Pinpoint the cell where the given text exists, returning its (X, Y) midpoint coordinate. 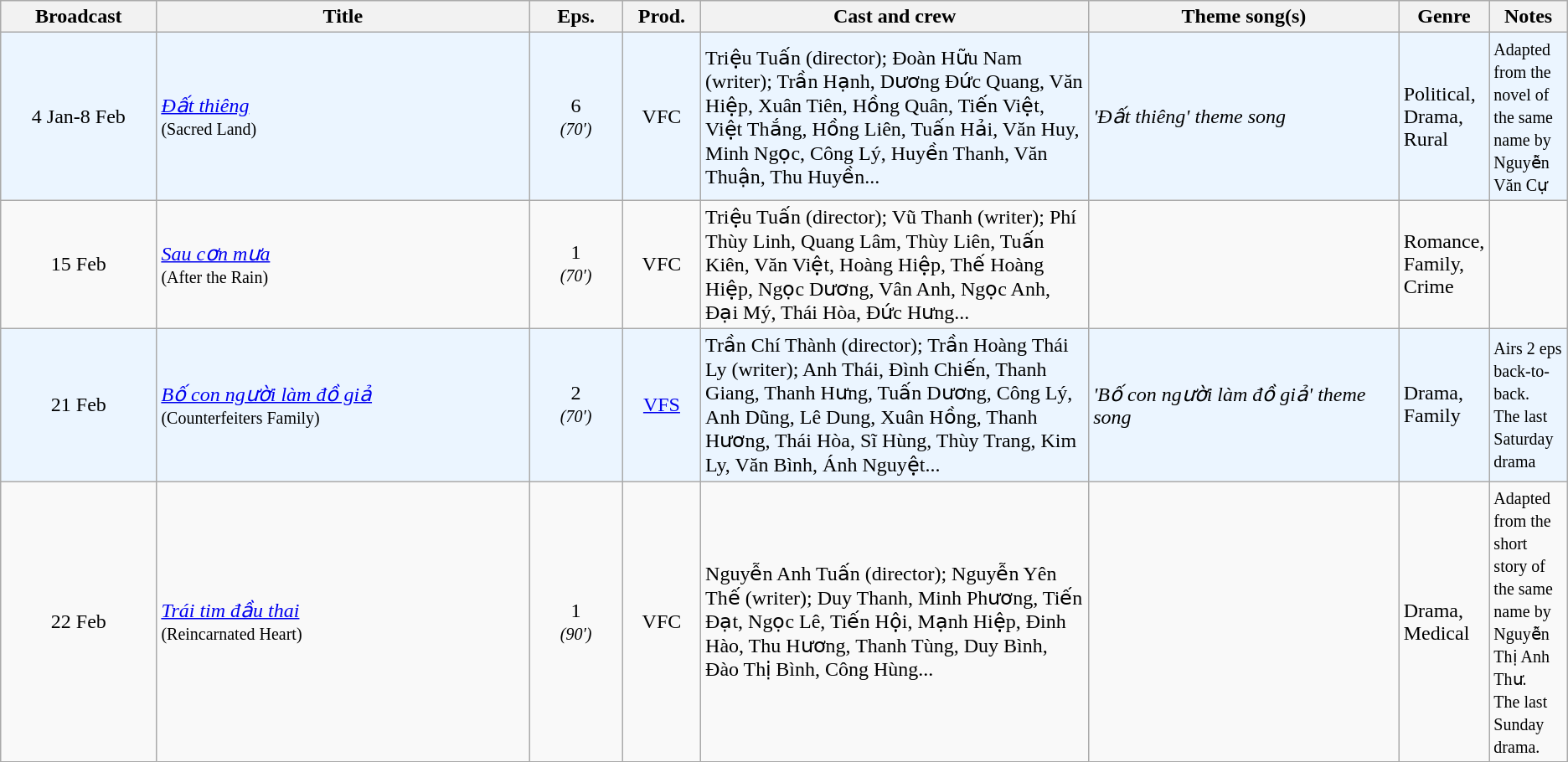
4 Jan-8 Feb (79, 116)
Adapted from the novel of the same name by Nguyễn Văn Cự (1528, 116)
21 Feb (79, 404)
Eps. (576, 17)
2(70′) (576, 404)
Bố con người làm đồ giả (Counterfeiters Family) (343, 404)
Drama, Medical (1444, 621)
Cast and crew (895, 17)
Title (343, 17)
Sau cơn mưa (After the Rain) (343, 265)
6(70′) (576, 116)
Đất thiêng (Sacred Land) (343, 116)
VFS (662, 404)
Genre (1444, 17)
Adapted from the short story of the same name by Nguyễn Thị Anh Thư.The last Sunday drama. (1528, 621)
1(70′) (576, 265)
Broadcast (79, 17)
'Bố con người làm đồ giả' theme song (1244, 404)
Theme song(s) (1244, 17)
Drama, Family (1444, 404)
15 Feb (79, 265)
Political, Drama, Rural (1444, 116)
Prod. (662, 17)
Romance, Family, Crime (1444, 265)
Trái tim đầu thai (Reincarnated Heart) (343, 621)
Notes (1528, 17)
22 Feb (79, 621)
1(90′) (576, 621)
Airs 2 eps back-to-back.The last Saturday drama (1528, 404)
'Đất thiêng' theme song (1244, 116)
